For the text-containing cell, return its midpoint in [x, y] coordinate format. 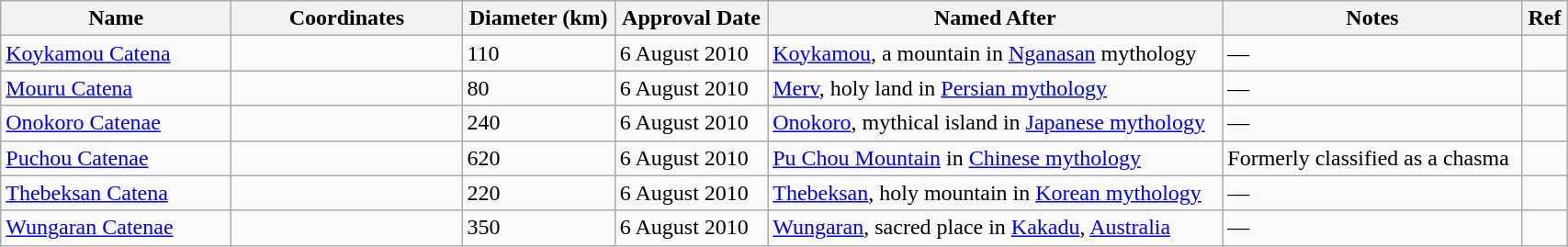
Name [116, 18]
Koykamou, a mountain in Nganasan mythology [996, 53]
Ref [1544, 18]
Merv, holy land in Persian mythology [996, 88]
Mouru Catena [116, 88]
620 [538, 158]
Onokoro, mythical island in Japanese mythology [996, 123]
Wungaran Catenae [116, 228]
Approval Date [691, 18]
Diameter (km) [538, 18]
350 [538, 228]
Onokoro Catenae [116, 123]
220 [538, 193]
240 [538, 123]
Named After [996, 18]
Pu Chou Mountain in Chinese mythology [996, 158]
Puchou Catenae [116, 158]
110 [538, 53]
Coordinates [347, 18]
Notes [1372, 18]
Thebeksan Catena [116, 193]
Wungaran, sacred place in Kakadu, Australia [996, 228]
Thebeksan, holy mountain in Korean mythology [996, 193]
Koykamou Catena [116, 53]
Formerly classified as a chasma [1372, 158]
80 [538, 88]
